Locate the cell with the specified text and output its [x, y] center coordinate. 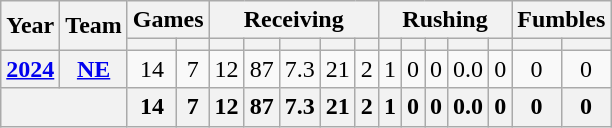
Fumbles [562, 20]
Games [168, 20]
2024 [30, 69]
Receiving [294, 20]
Team [94, 26]
NE [94, 69]
Rushing [444, 20]
Year [30, 26]
